From the cell containing the given text, extract its center point as (X, Y) coordinate. 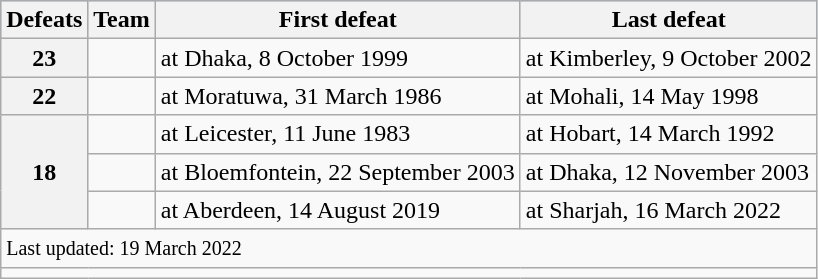
Team (122, 20)
23 (44, 58)
at Dhaka, 8 October 1999 (338, 58)
22 (44, 96)
Defeats (44, 20)
Last updated: 19 March 2022 (409, 248)
at Bloemfontein, 22 September 2003 (338, 172)
at Hobart, 14 March 1992 (668, 134)
First defeat (338, 20)
at Dhaka, 12 November 2003 (668, 172)
Last defeat (668, 20)
18 (44, 172)
at Mohali, 14 May 1998 (668, 96)
at Leicester, 11 June 1983 (338, 134)
at Moratuwa, 31 March 1986 (338, 96)
at Aberdeen, 14 August 2019 (338, 210)
at Kimberley, 9 October 2002 (668, 58)
at Sharjah, 16 March 2022 (668, 210)
